Provide the (x, y) coordinate of the cell's center where the given text is located.  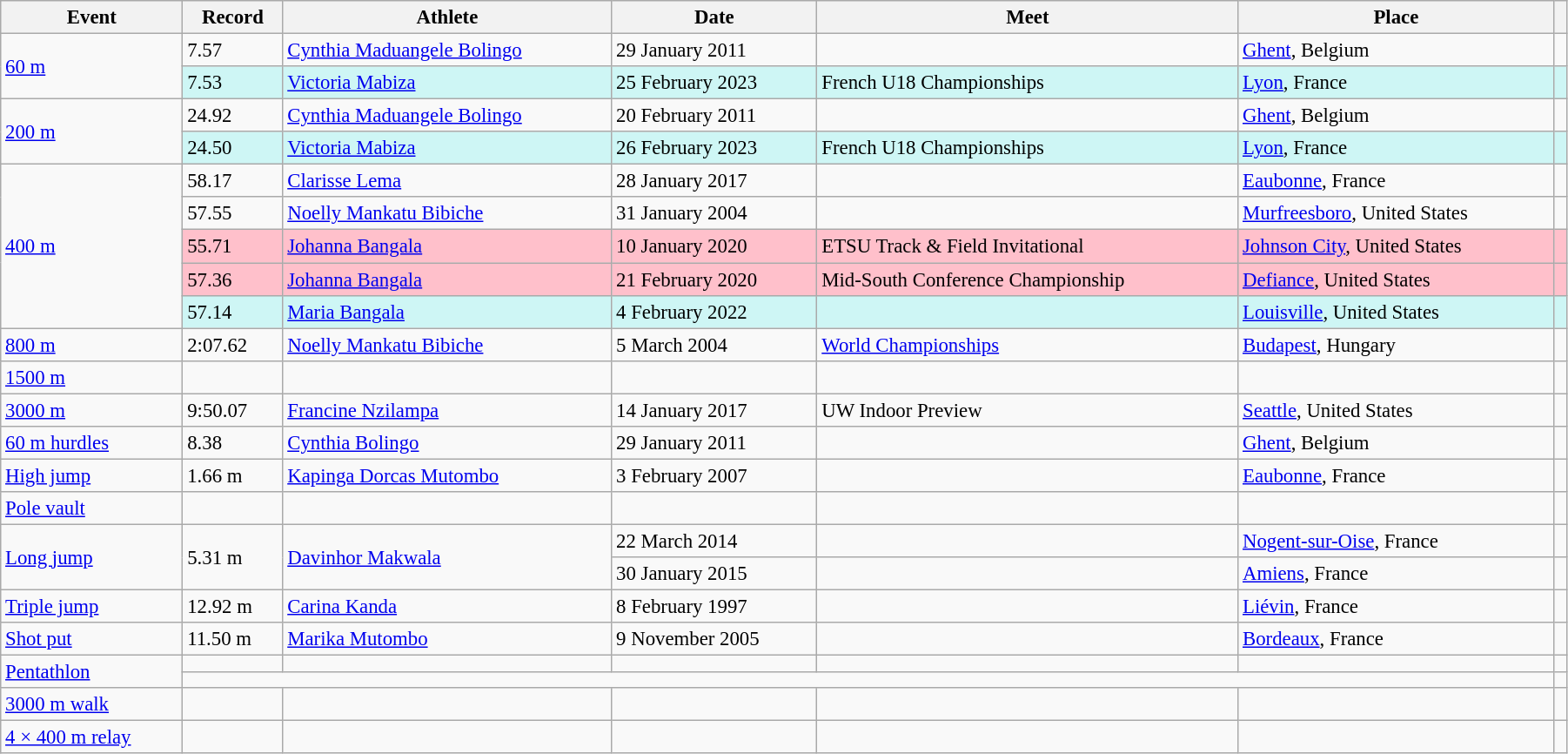
11.50 m (233, 639)
5.31 m (233, 557)
Murfreesboro, United States (1396, 213)
Liévin, France (1396, 607)
Marika Mutombo (447, 639)
28 January 2017 (714, 181)
24.92 (233, 116)
High jump (92, 475)
Place (1396, 17)
60 m (92, 66)
Athlete (447, 17)
8 February 1997 (714, 607)
30 January 2015 (714, 574)
1.66 m (233, 475)
Budapest, Hungary (1396, 345)
Event (92, 17)
Kapinga Dorcas Mutombo (447, 475)
7.57 (233, 50)
400 m (92, 246)
3000 m (92, 410)
Clarisse Lema (447, 181)
26 February 2023 (714, 148)
9:50.07 (233, 410)
57.36 (233, 279)
ETSU Track & Field Invitational (1028, 246)
Johnson City, United States (1396, 246)
3 February 2007 (714, 475)
55.71 (233, 246)
4 × 400 m relay (92, 737)
14 January 2017 (714, 410)
World Championships (1028, 345)
200 m (92, 132)
57.55 (233, 213)
3000 m walk (92, 704)
Pole vault (92, 508)
Carina Kanda (447, 607)
Seattle, United States (1396, 410)
9 November 2005 (714, 639)
Triple jump (92, 607)
4 February 2022 (714, 312)
2:07.62 (233, 345)
Bordeaux, France (1396, 639)
Mid-South Conference Championship (1028, 279)
Maria Bangala (447, 312)
10 January 2020 (714, 246)
Nogent-sur-Oise, France (1396, 541)
21 February 2020 (714, 279)
Date (714, 17)
57.14 (233, 312)
Defiance, United States (1396, 279)
Davinhor Makwala (447, 557)
Long jump (92, 557)
UW Indoor Preview (1028, 410)
Amiens, France (1396, 574)
31 January 2004 (714, 213)
12.92 m (233, 607)
24.50 (233, 148)
7.53 (233, 83)
Record (233, 17)
20 February 2011 (714, 116)
22 March 2014 (714, 541)
Meet (1028, 17)
Shot put (92, 639)
5 March 2004 (714, 345)
58.17 (233, 181)
25 February 2023 (714, 83)
8.38 (233, 443)
800 m (92, 345)
1500 m (92, 377)
Francine Nzilampa (447, 410)
Louisville, United States (1396, 312)
Cynthia Bolingo (447, 443)
Pentathlon (92, 672)
60 m hurdles (92, 443)
